Pinpoint the cell where the given text exists, returning its (X, Y) midpoint coordinate. 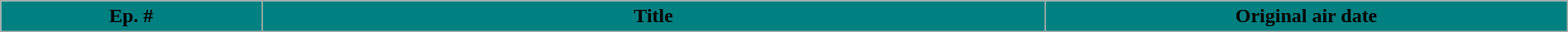
Title (653, 16)
Original air date (1307, 16)
Ep. # (131, 16)
